Provide the [X, Y] coordinate of the cell's center where the given text is located.  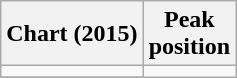
Chart (2015) [72, 34]
Peakposition [189, 34]
